From the cell containing the given text, extract its center point as [x, y] coordinate. 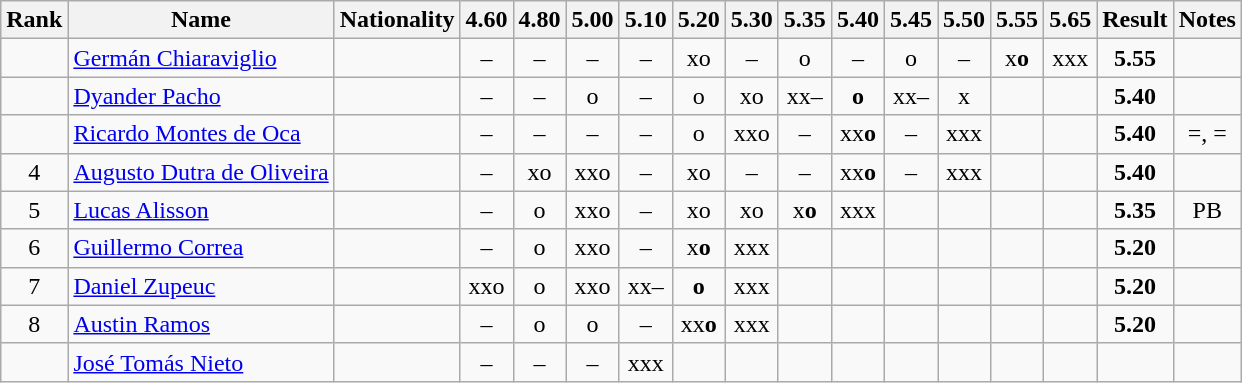
Ricardo Montes de Oca [201, 134]
5.65 [1070, 20]
Augusto Dutra de Oliveira [201, 172]
5 [34, 210]
4.80 [540, 20]
Notes [1207, 20]
5.50 [964, 20]
8 [34, 324]
4 [34, 172]
5.45 [910, 20]
Austin Ramos [201, 324]
Rank [34, 20]
Lucas Alisson [201, 210]
PB [1207, 210]
x [964, 96]
5.30 [752, 20]
Result [1135, 20]
Nationality [397, 20]
5.10 [646, 20]
José Tomás Nieto [201, 362]
Daniel Zupeuc [201, 286]
7 [34, 286]
5.00 [592, 20]
4.60 [486, 20]
=, = [1207, 134]
6 [34, 248]
Name [201, 20]
Dyander Pacho [201, 96]
Guillermo Correa [201, 248]
Germán Chiaraviglio [201, 58]
